From the cell containing the given text, extract its center point as (X, Y) coordinate. 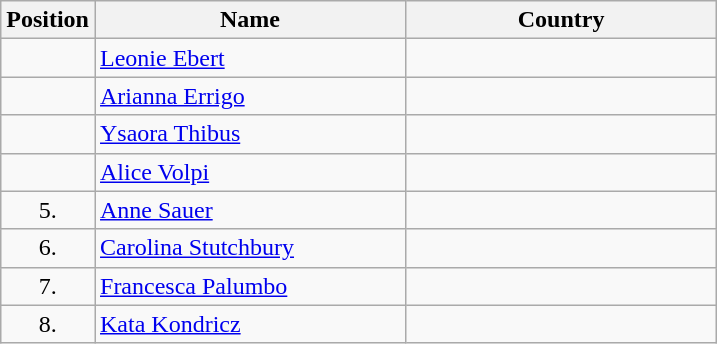
7. (48, 286)
Anne Sauer (250, 210)
Alice Volpi (250, 172)
Position (48, 20)
Francesca Palumbo (250, 286)
Name (250, 20)
Arianna Errigo (250, 96)
8. (48, 324)
Country (562, 20)
6. (48, 248)
Carolina Stutchbury (250, 248)
Kata Kondricz (250, 324)
5. (48, 210)
Leonie Ebert (250, 58)
Ysaora Thibus (250, 134)
